Return [x, y] of the center of cell containing provided text 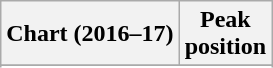
Chart (2016–17) [90, 34]
Peak position [225, 34]
